Extract the [X, Y] coordinate from the center of the cell holding the provided text.  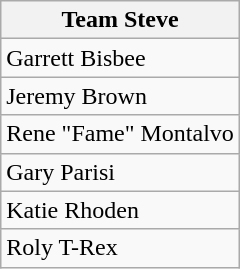
Team Steve [120, 20]
Garrett Bisbee [120, 58]
Rene "Fame" Montalvo [120, 134]
Katie Rhoden [120, 210]
Roly T-Rex [120, 248]
Jeremy Brown [120, 96]
Gary Parisi [120, 172]
